Return (x, y) of the center of cell containing provided text 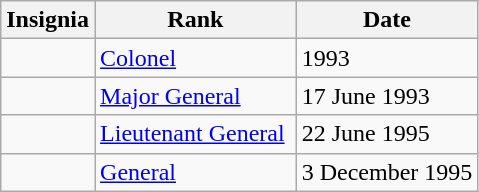
Insignia (48, 20)
Lieutenant General (196, 134)
General (196, 172)
Major General (196, 96)
17 June 1993 (387, 96)
1993 (387, 58)
3 December 1995 (387, 172)
Colonel (196, 58)
Date (387, 20)
Rank (196, 20)
22 June 1995 (387, 134)
